Locate the cell with the specified text and output its (x, y) center coordinate. 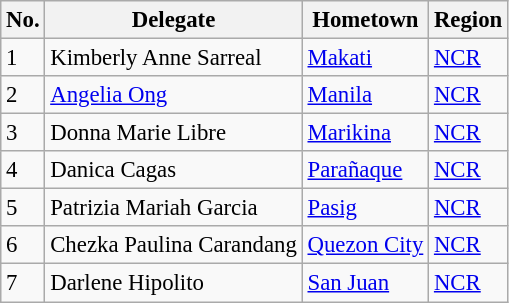
6 (23, 245)
Delegate (174, 20)
Chezka Paulina Carandang (174, 245)
Manila (365, 95)
Hometown (365, 20)
1 (23, 58)
Region (468, 20)
Makati (365, 58)
Angelia Ong (174, 95)
Patrizia Mariah Garcia (174, 208)
4 (23, 170)
Quezon City (365, 245)
3 (23, 133)
Kimberly Anne Sarreal (174, 58)
5 (23, 208)
2 (23, 95)
7 (23, 283)
Marikina (365, 133)
Danica Cagas (174, 170)
No. (23, 20)
Pasig (365, 208)
Donna Marie Libre (174, 133)
San Juan (365, 283)
Parañaque (365, 170)
Darlene Hipolito (174, 283)
